From the cell containing the given text, extract its center point as [X, Y] coordinate. 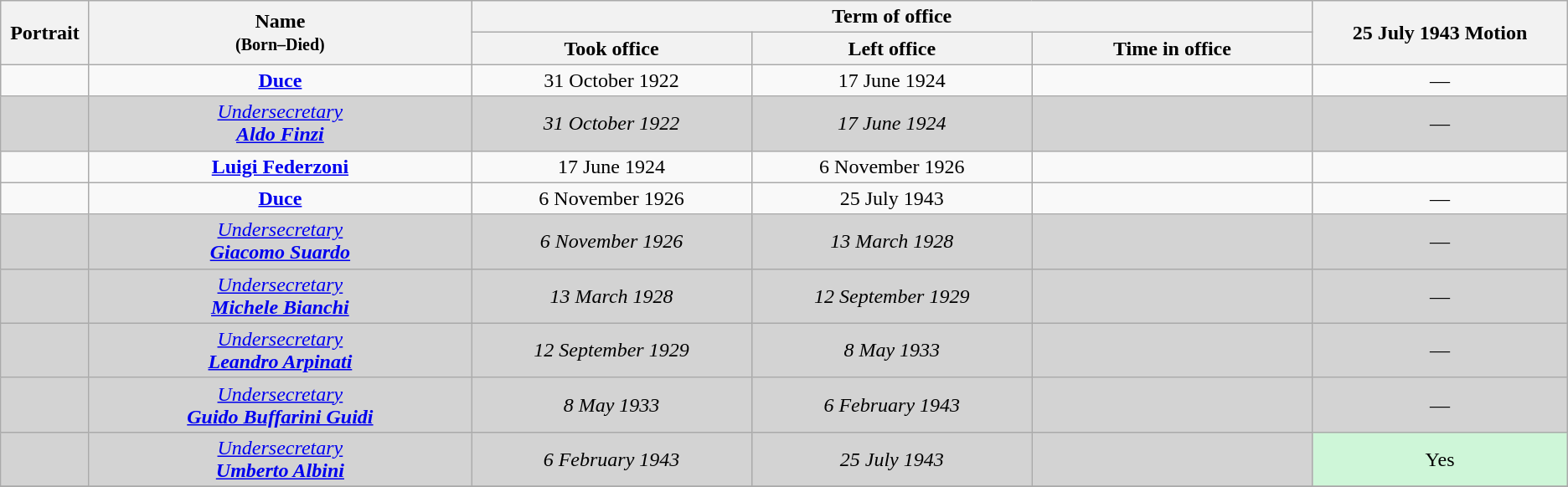
UndersecretaryMichele Bianchi [280, 296]
Portrait [45, 33]
Left office [891, 49]
Time in office [1173, 49]
Term of office [892, 17]
Name(Born–Died) [280, 33]
Yes [1440, 459]
UndersecretaryLeandro Arpinati [280, 350]
UndersecretaryGuido Buffarini Guidi [280, 405]
Took office [611, 49]
Luigi Federzoni [280, 167]
UndersecretaryGiacomo Suardo [280, 241]
UndersecretaryUmberto Albini [280, 459]
UndersecretaryAldo Finzi [280, 124]
25 July 1943 Motion [1440, 33]
